Pinpoint the cell where the given text exists, returning its (x, y) midpoint coordinate. 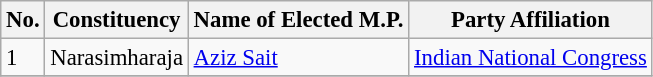
Name of Elected M.P. (298, 20)
No. (23, 20)
Constituency (116, 20)
1 (23, 58)
Party Affiliation (530, 20)
Indian National Congress (530, 58)
Narasimharaja (116, 58)
Aziz Sait (298, 58)
